Scan for the cell matching the given text and deliver its [X, Y] coordinate at center. 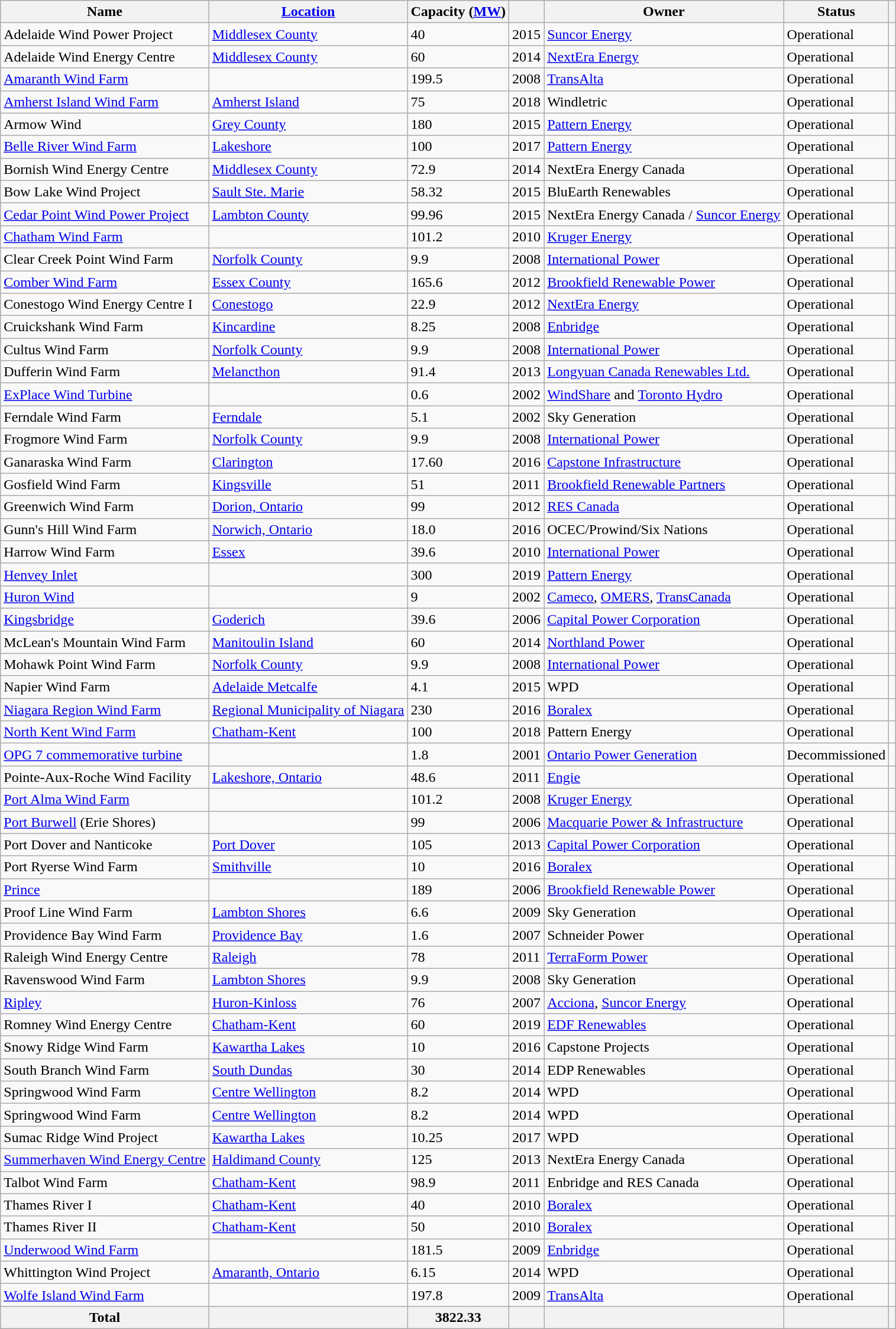
165.6 [458, 282]
Henvey Inlet [105, 574]
Thames River I [105, 1205]
Cameco, OMERS, TransCanada [664, 597]
Proof Line Wind Farm [105, 912]
180 [458, 124]
ExPlace Wind Turbine [105, 395]
Acciona, Suncor Energy [664, 1003]
Cedar Point Wind Power Project [105, 214]
Ferndale [308, 417]
75 [458, 102]
72.9 [458, 169]
Mohawk Point Wind Farm [105, 665]
48.6 [458, 777]
105 [458, 845]
Summerhaven Wind Energy Centre [105, 1160]
Amherst Island [308, 102]
North Kent Wind Farm [105, 732]
197.8 [458, 1295]
TerraForm Power [664, 957]
Port Burwell (Erie Shores) [105, 822]
Dorion, Ontario [308, 507]
Cruickshank Wind Farm [105, 327]
Gosfield Wind Farm [105, 484]
0.6 [458, 395]
Conestogo [308, 305]
Chatham Wind Farm [105, 237]
10.25 [458, 1137]
Snowy Ridge Wind Farm [105, 1047]
NextEra Energy Canada / Suncor Energy [664, 214]
Underwood Wind Farm [105, 1250]
Smithville [308, 867]
Essex County [308, 282]
Clear Creek Point Wind Farm [105, 259]
4.1 [458, 687]
Ontario Power Generation [664, 755]
Huron-Kinloss [308, 1003]
Northland Power [664, 642]
22.9 [458, 305]
Regional Municipality of Niagara [308, 710]
Capstone Projects [664, 1047]
Haldimand County [308, 1160]
Dufferin Wind Farm [105, 372]
Sumac Ridge Wind Project [105, 1137]
Capstone Infrastructure [664, 462]
8.25 [458, 327]
Bornish Wind Energy Centre [105, 169]
Frogmore Wind Farm [105, 439]
Capacity (MW) [458, 12]
McLean's Mountain Wind Farm [105, 642]
Ripley [105, 1003]
Adelaide Metcalfe [308, 687]
Engie [664, 777]
Port Ryerse Wind Farm [105, 867]
Raleigh [308, 957]
Longyuan Canada Renewables Ltd. [664, 372]
3822.33 [458, 1317]
Conestogo Wind Energy Centre I [105, 305]
Clarington [308, 462]
Enbridge and RES Canada [664, 1182]
Ganaraska Wind Farm [105, 462]
Manitoulin Island [308, 642]
6.15 [458, 1272]
Sault Ste. Marie [308, 192]
78 [458, 957]
9 [458, 597]
Kingsville [308, 484]
Amherst Island Wind Farm [105, 102]
Amaranth Wind Farm [105, 79]
125 [458, 1160]
Amaranth, Ontario [308, 1272]
EDF Renewables [664, 1025]
Huron Wind [105, 597]
91.4 [458, 372]
189 [458, 890]
WindShare and Toronto Hydro [664, 395]
Thames River II [105, 1227]
Romney Wind Energy Centre [105, 1025]
Status [836, 12]
Providence Bay [308, 934]
Brookfield Renewable Partners [664, 484]
17.60 [458, 462]
Providence Bay Wind Farm [105, 934]
Grey County [308, 124]
Port Dover and Nanticoke [105, 845]
OCEC/Prowind/Six Nations [664, 529]
RES Canada [664, 507]
Lambton County [308, 214]
Napier Wind Farm [105, 687]
Owner [664, 12]
Raleigh Wind Energy Centre [105, 957]
Armow Wind [105, 124]
Ferndale Wind Farm [105, 417]
Kincardine [308, 327]
230 [458, 710]
Location [308, 12]
50 [458, 1227]
Whittington Wind Project [105, 1272]
Ravenswood Wind Farm [105, 979]
Melancthon [308, 372]
Bow Lake Wind Project [105, 192]
Adelaide Wind Power Project [105, 34]
99.96 [458, 214]
Goderich [308, 619]
Norwich, Ontario [308, 529]
Harrow Wind Farm [105, 552]
Decommissioned [836, 755]
Pointe-Aux-Roche Wind Facility [105, 777]
300 [458, 574]
58.32 [458, 192]
1.8 [458, 755]
BluEarth Renewables [664, 192]
Greenwich Wind Farm [105, 507]
5.1 [458, 417]
Windletric [664, 102]
EDP Renewables [664, 1070]
Suncor Energy [664, 34]
Wolfe Island Wind Farm [105, 1295]
Cultus Wind Farm [105, 350]
Total [105, 1317]
Lakeshore [308, 147]
Port Dover [308, 845]
South Branch Wind Farm [105, 1070]
Lakeshore, Ontario [308, 777]
Name [105, 12]
51 [458, 484]
Port Alma Wind Farm [105, 800]
Adelaide Wind Energy Centre [105, 57]
Macquarie Power & Infrastructure [664, 822]
Gunn's Hill Wind Farm [105, 529]
6.6 [458, 912]
Essex [308, 552]
South Dundas [308, 1070]
30 [458, 1070]
Belle River Wind Farm [105, 147]
Schneider Power [664, 934]
Talbot Wind Farm [105, 1182]
199.5 [458, 79]
OPG 7 commemorative turbine [105, 755]
181.5 [458, 1250]
1.6 [458, 934]
98.9 [458, 1182]
Comber Wind Farm [105, 282]
Niagara Region Wind Farm [105, 710]
2001 [526, 755]
18.0 [458, 529]
Kingsbridge [105, 619]
Prince [105, 890]
76 [458, 1003]
